Pinpoint the cell where the given text exists, returning its (X, Y) midpoint coordinate. 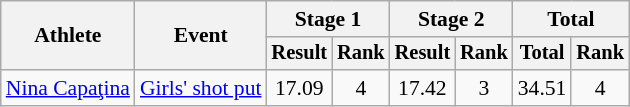
17.09 (300, 88)
17.42 (423, 88)
3 (484, 88)
Nina Capaţina (68, 88)
Stage 1 (328, 19)
Stage 2 (452, 19)
Athlete (68, 36)
Event (201, 36)
34.51 (542, 88)
Girls' shot put (201, 88)
